Search for the cell housing the specified text and yield its (X, Y) center coordinate. 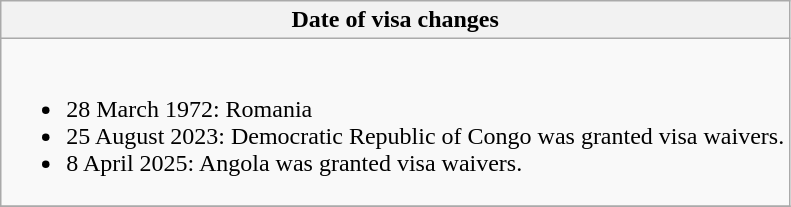
Date of visa changes (396, 20)
28 March 1972: Romania25 August 2023: Democratic Republic of Congo was granted visa waivers.8 April 2025: Angola was granted visa waivers. (396, 122)
